Search for the cell housing the specified text and yield its [X, Y] center coordinate. 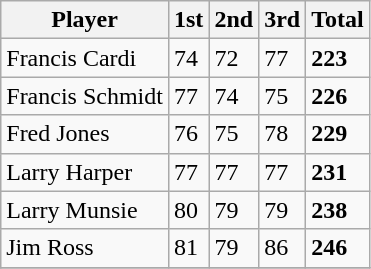
2nd [234, 20]
Total [338, 20]
76 [188, 134]
Fred Jones [85, 134]
Jim Ross [85, 248]
81 [188, 248]
223 [338, 58]
231 [338, 172]
Player [85, 20]
Francis Cardi [85, 58]
80 [188, 210]
1st [188, 20]
246 [338, 248]
3rd [282, 20]
Francis Schmidt [85, 96]
86 [282, 248]
229 [338, 134]
Larry Harper [85, 172]
226 [338, 96]
238 [338, 210]
Larry Munsie [85, 210]
72 [234, 58]
78 [282, 134]
